Detect which cell encompasses the target text, then output its (X, Y) center coordinate. 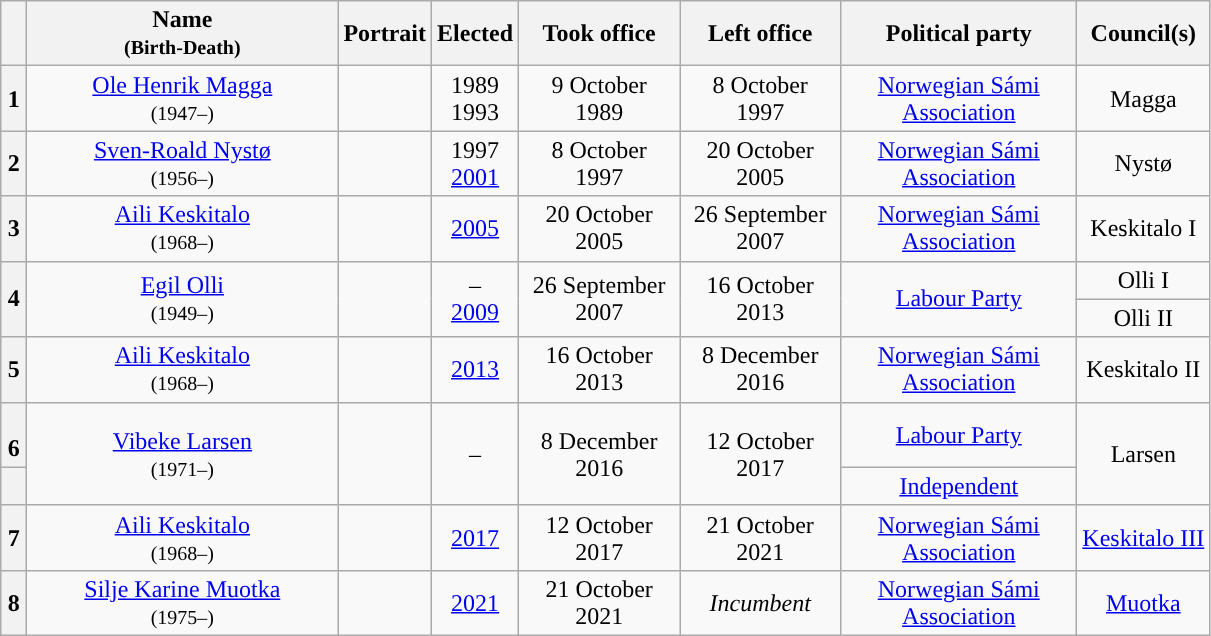
Olli I (1144, 280)
7 (14, 538)
Left office (760, 34)
3 (14, 228)
Took office (600, 34)
Vibeke Larsen(1971–) (182, 454)
Magga (1144, 98)
9 October1989 (600, 98)
Muotka (1144, 602)
Larsen (1144, 454)
19972001 (476, 164)
–2009 (476, 299)
Egil Olli(1949–) (182, 299)
2005 (476, 228)
Ole Henrik Magga(1947–) (182, 98)
8 (14, 602)
2021 (476, 602)
Name(Birth-Death) (182, 34)
2013 (476, 370)
Keskitalo I (1144, 228)
Silje Karine Muotka(1975–) (182, 602)
4 (14, 299)
2 (14, 164)
Olli II (1144, 318)
Elected (476, 34)
5 (14, 370)
Independent (959, 486)
1 (14, 98)
Political party (959, 34)
19891993 (476, 98)
6 (14, 434)
Nystø (1144, 164)
– (476, 454)
Council(s) (1144, 34)
2017 (476, 538)
Keskitalo III (1144, 538)
Sven-Roald Nystø(1956–) (182, 164)
Portrait (385, 34)
Incumbent (760, 602)
Keskitalo II (1144, 370)
